Determine the (X, Y) coordinate at the center of the cell enclosing the given text.  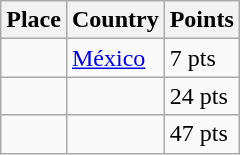
México (115, 58)
24 pts (202, 96)
47 pts (202, 134)
Country (115, 20)
7 pts (202, 58)
Place (34, 20)
Points (202, 20)
